Return the [X, Y] coordinate for the center point of the cell that contains the specified text.  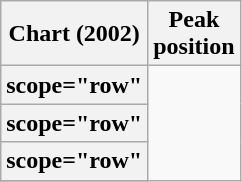
Chart (2002) [74, 34]
Peakposition [194, 34]
